Identify which cell holds the provided text, then report its (x, y) central coordinate. 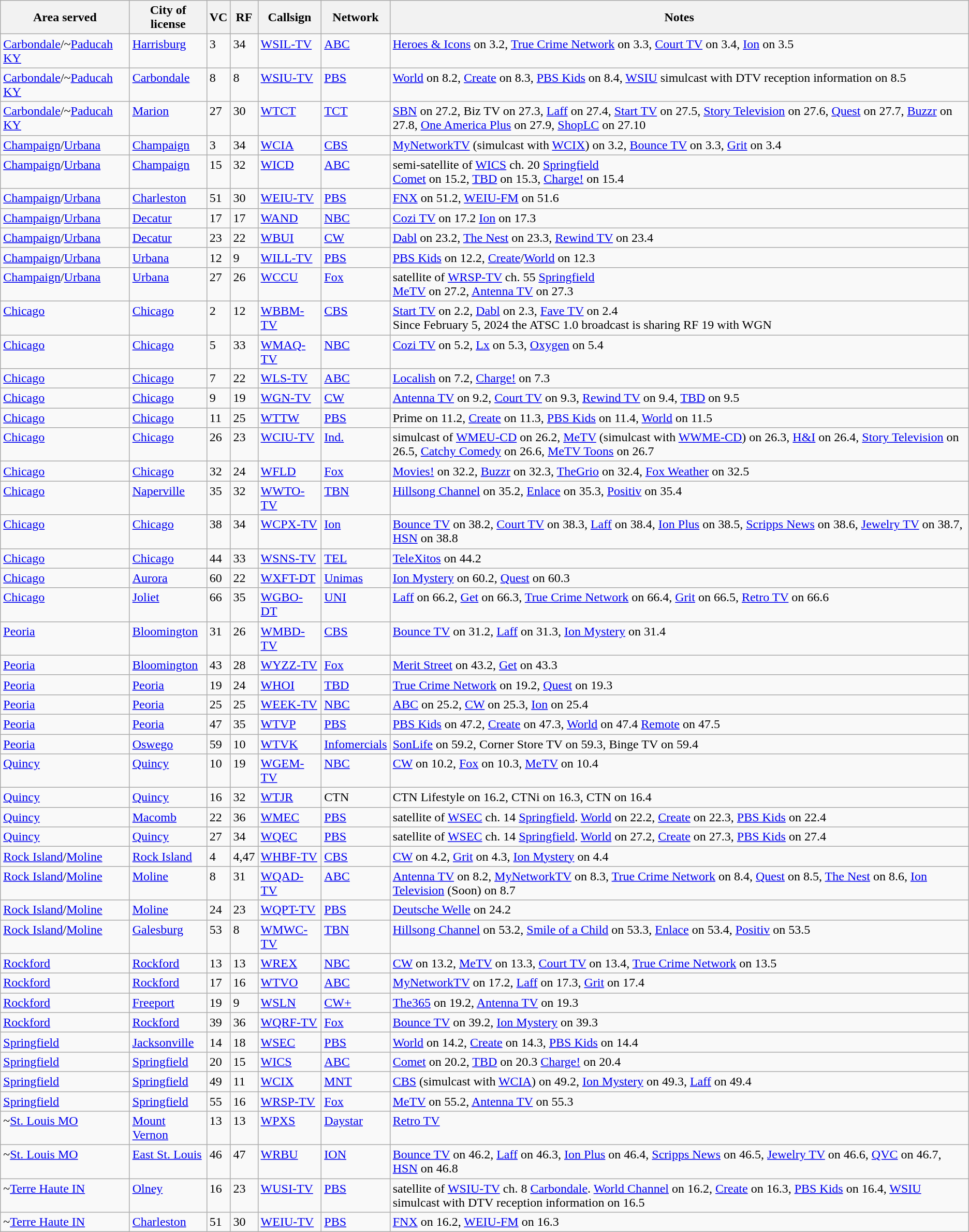
WLS-TV (290, 379)
Ion (356, 531)
Bounce TV on 38.2, Court TV on 38.3, Laff on 38.4, Ion Plus on 38.5, Scripps News on 38.6, Jewelry TV on 38.7, HSN on 38.8 (679, 531)
CBS (simulcast with WCIA) on 49.2, Ion Mystery on 49.3, Laff on 49.4 (679, 1081)
7 (218, 379)
WREX (290, 963)
Rock Island (168, 857)
WSNS-TV (290, 558)
WSEC (290, 1042)
ABC on 25.2, CW on 25.3, Ion on 25.4 (679, 704)
60 (218, 578)
MyNetworkTV (simulcast with WCIX) on 3.2, Bounce TV on 3.3, Grit on 3.4 (679, 145)
Ind. (356, 444)
WHBF-TV (290, 857)
14 (218, 1042)
WQPT-TV (290, 910)
WTVO (290, 983)
semi-satellite of WICS ch. 20 SpringfieldComet on 15.2, TBD on 15.3, Charge! on 15.4 (679, 172)
satellite of WSEC ch. 14 Springfield. World on 22.2, Create on 22.3, PBS Kids on 22.4 (679, 817)
TCT (356, 118)
WICS (290, 1062)
East St. Louis (168, 1162)
4,47 (244, 857)
FNX on 16.2, WEIU-FM on 16.3 (679, 1222)
Harrisburg (168, 51)
Bounce TV on 39.2, Ion Mystery on 39.3 (679, 1022)
City of license (168, 18)
Jacksonville (168, 1042)
Hillsong Channel on 53.2, Smile of a Child on 53.3, Enlace on 53.4, Positiv on 53.5 (679, 936)
WPXS (290, 1128)
WWTO-TV (290, 498)
VC (218, 18)
Cozi TV on 17.2 Ion on 17.3 (679, 218)
WFLD (290, 471)
Network (356, 18)
4 (218, 857)
Bounce TV on 46.2, Laff on 46.3, Ion Plus on 46.4, Scripps News on 46.5, Jewelry TV on 46.6, QVC on 46.7, HSN on 46.8 (679, 1162)
CW on 13.2, MeTV on 13.3, Court TV on 13.4, True Crime Network on 13.5 (679, 963)
5 (218, 351)
53 (218, 936)
44 (218, 558)
2 (218, 318)
RF (244, 18)
WAND (290, 218)
WXFT-DT (290, 578)
Aurora (168, 578)
Start TV on 2.2, Dabl on 2.3, Fave TV on 2.4Since February 5, 2024 the ATSC 1.0 broadcast is sharing RF 19 with WGN (679, 318)
TBD (356, 685)
WRBU (290, 1162)
CW on 4.2, Grit on 4.3, Ion Mystery on 4.4 (679, 857)
Localish on 7.2, Charge! on 7.3 (679, 379)
Galesburg (168, 936)
Joliet (168, 605)
WQAD-TV (290, 883)
PBS Kids on 12.2, Create/World on 12.3 (679, 257)
CW+ (356, 1003)
WMAQ-TV (290, 351)
Macomb (168, 817)
WSIL-TV (290, 51)
World on 8.2, Create on 8.3, PBS Kids on 8.4, WSIU simulcast with DTV reception information on 8.5 (679, 85)
WGEM-TV (290, 771)
Heroes & Icons on 3.2, True Crime Network on 3.3, Court TV on 3.4, Ion on 3.5 (679, 51)
Infomercials (356, 744)
Movies! on 32.2, Buzzr on 32.3, TheGrio on 32.4, Fox Weather on 32.5 (679, 471)
Marion (168, 118)
ION (356, 1162)
Oswego (168, 744)
Bounce TV on 31.2, Laff on 31.3, Ion Mystery on 31.4 (679, 638)
satellite of WSIU-TV ch. 8 Carbondale. World Channel on 16.2, Create on 16.3, PBS Kids on 16.4, WSIU simulcast with DTV reception information on 16.5 (679, 1195)
WTTW (290, 418)
WMWC-TV (290, 936)
WCIU-TV (290, 444)
WTVP (290, 724)
WTVK (290, 744)
20 (218, 1062)
MNT (356, 1081)
WCPX-TV (290, 531)
SonLife on 59.2, Corner Store TV on 59.3, Binge TV on 59.4 (679, 744)
TEL (356, 558)
Notes (679, 18)
Area served (65, 18)
WGBO-DT (290, 605)
CW on 10.2, Fox on 10.3, MeTV on 10.4 (679, 771)
Hillsong Channel on 35.2, Enlace on 35.3, Positiv on 35.4 (679, 498)
Dabl on 23.2, The Nest on 23.3, Rewind TV on 23.4 (679, 238)
World on 14.2, Create on 14.3, PBS Kids on 14.4 (679, 1042)
MeTV on 55.2, Antenna TV on 55.3 (679, 1101)
WMBD-TV (290, 638)
WQRF-TV (290, 1022)
UNI (356, 605)
Antenna TV on 9.2, Court TV on 9.3, Rewind TV on 9.4, TBD on 9.5 (679, 398)
satellite of WSEC ch. 14 Springfield. World on 27.2, Create on 27.3, PBS Kids on 27.4 (679, 837)
WQEC (290, 837)
WCIX (290, 1081)
The365 on 19.2, Antenna TV on 19.3 (679, 1003)
46 (218, 1162)
Carbondale (168, 85)
38 (218, 531)
Laff on 66.2, Get on 66.3, True Crime Network on 66.4, Grit on 66.5, Retro TV on 66.6 (679, 605)
WSIU-TV (290, 85)
Merit Street on 43.2, Get on 43.3 (679, 665)
Mount Vernon (168, 1128)
Ion Mystery on 60.2, Quest on 60.3 (679, 578)
TeleXitos on 44.2 (679, 558)
WHOI (290, 685)
Antenna TV on 8.2, MyNetworkTV on 8.3, True Crime Network on 8.4, Quest on 8.5, The Nest on 8.6, Ion Television (Soon) on 8.7 (679, 883)
WRSP-TV (290, 1101)
66 (218, 605)
55 (218, 1101)
WCCU (290, 284)
WBBM-TV (290, 318)
MyNetworkTV on 17.2, Laff on 17.3, Grit on 17.4 (679, 983)
Deutsche Welle on 24.2 (679, 910)
Comet on 20.2, TBD on 20.3 Charge! on 20.4 (679, 1062)
28 (244, 665)
Unimas (356, 578)
Naperville (168, 498)
CTN Lifestyle on 16.2, CTNi on 16.3, CTN on 16.4 (679, 798)
WEEK-TV (290, 704)
WCIA (290, 145)
satellite of WRSP-TV ch. 55 SpringfieldMeTV on 27.2, Antenna TV on 27.3 (679, 284)
39 (218, 1022)
18 (244, 1042)
Freeport (168, 1003)
WICD (290, 172)
Olney (168, 1195)
Retro TV (679, 1128)
WMEC (290, 817)
59 (218, 744)
Prime on 11.2, Create on 11.3, PBS Kids on 11.4, World on 11.5 (679, 418)
WUSI-TV (290, 1195)
CTN (356, 798)
WSLN (290, 1003)
WILL-TV (290, 257)
WTJR (290, 798)
PBS Kids on 47.2, Create on 47.3, World on 47.4 Remote on 47.5 (679, 724)
True Crime Network on 19.2, Quest on 19.3 (679, 685)
simulcast of WMEU-CD on 26.2, MeTV (simulcast with WWME-CD) on 26.3, H&I on 26.4, Story Television on 26.5, Catchy Comedy on 26.6, MeTV Toons on 26.7 (679, 444)
Callsign (290, 18)
Cozi TV on 5.2, Lx on 5.3, Oxygen on 5.4 (679, 351)
Daystar (356, 1128)
WYZZ-TV (290, 665)
WGN-TV (290, 398)
FNX on 51.2, WEIU-FM on 51.6 (679, 198)
43 (218, 665)
WTCT (290, 118)
49 (218, 1081)
WBUI (290, 238)
